Scan for the cell matching the given text and deliver its [X, Y] coordinate at center. 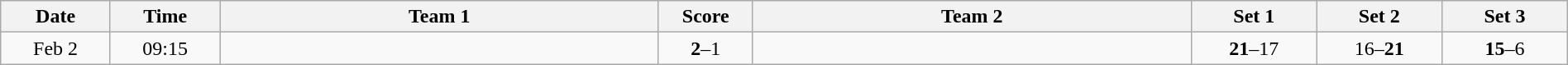
Time [165, 17]
Set 3 [1505, 17]
Team 2 [972, 17]
15–6 [1505, 48]
2–1 [705, 48]
Score [705, 17]
21–17 [1255, 48]
09:15 [165, 48]
Date [56, 17]
Set 2 [1379, 17]
Team 1 [439, 17]
Set 1 [1255, 17]
Feb 2 [56, 48]
16–21 [1379, 48]
